Extract the [x, y] coordinate from the center of the cell holding the provided text.  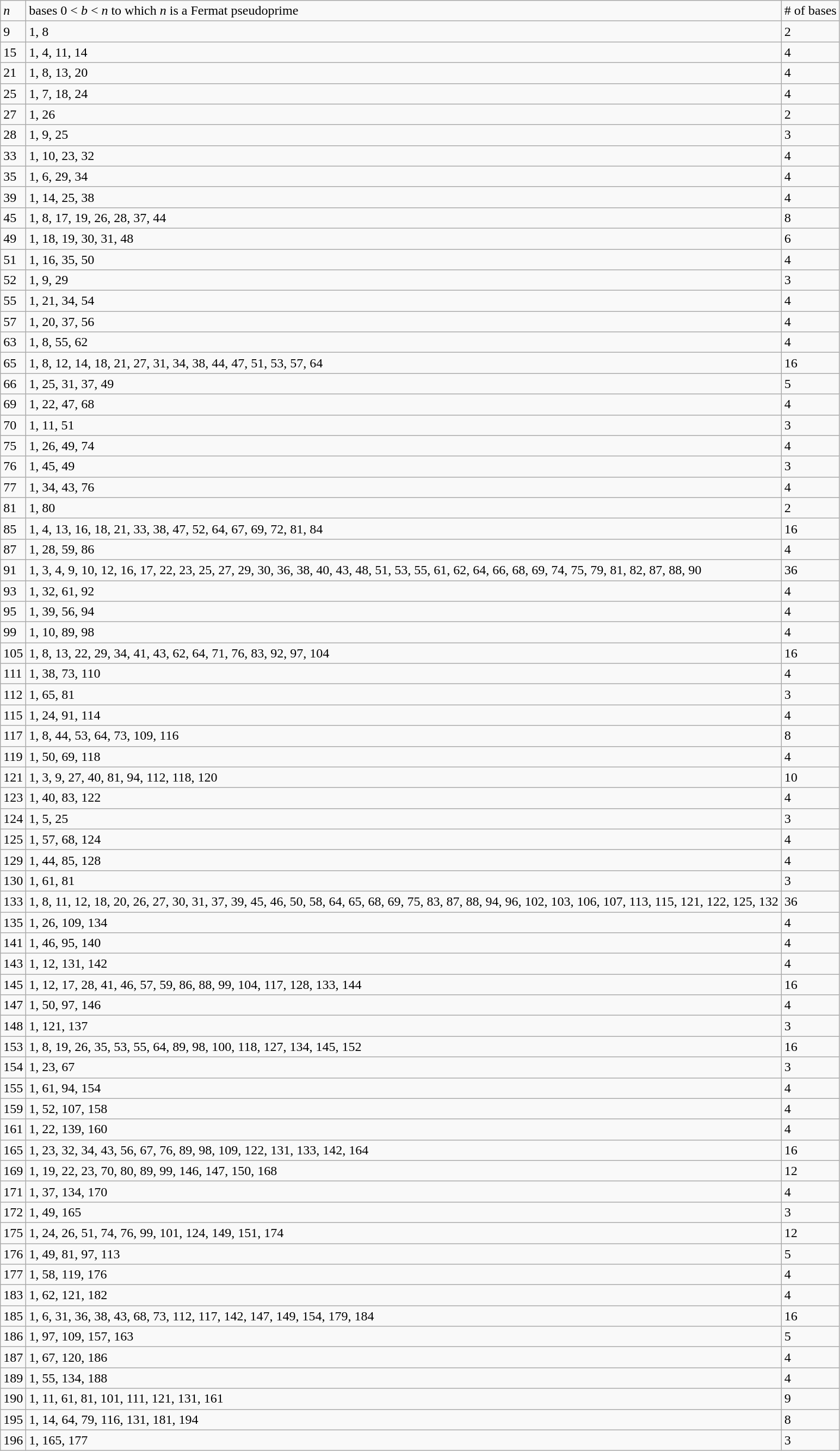
123 [13, 798]
165 [13, 1150]
154 [13, 1067]
117 [13, 736]
119 [13, 757]
1, 10, 89, 98 [404, 632]
1, 14, 25, 38 [404, 197]
189 [13, 1378]
1, 45, 49 [404, 466]
1, 22, 47, 68 [404, 404]
1, 11, 51 [404, 425]
1, 34, 43, 76 [404, 487]
1, 4, 11, 14 [404, 52]
1, 121, 137 [404, 1026]
130 [13, 881]
159 [13, 1109]
52 [13, 280]
1, 23, 32, 34, 43, 56, 67, 76, 89, 98, 109, 122, 131, 133, 142, 164 [404, 1150]
1, 49, 81, 97, 113 [404, 1253]
15 [13, 52]
135 [13, 923]
1, 10, 23, 32 [404, 156]
1, 11, 61, 81, 101, 111, 121, 131, 161 [404, 1399]
bases 0 < b < n to which n is a Fermat pseudoprime [404, 11]
1, 7, 18, 24 [404, 94]
1, 9, 29 [404, 280]
1, 24, 91, 114 [404, 715]
169 [13, 1171]
1, 165, 177 [404, 1440]
121 [13, 777]
1, 8, 19, 26, 35, 53, 55, 64, 89, 98, 100, 118, 127, 134, 145, 152 [404, 1047]
21 [13, 73]
65 [13, 363]
161 [13, 1129]
148 [13, 1026]
1, 26, 49, 74 [404, 446]
196 [13, 1440]
1, 8, 44, 53, 64, 73, 109, 116 [404, 736]
1, 14, 64, 79, 116, 131, 181, 194 [404, 1419]
183 [13, 1295]
155 [13, 1088]
1, 12, 17, 28, 41, 46, 57, 59, 86, 88, 99, 104, 117, 128, 133, 144 [404, 985]
n [13, 11]
95 [13, 612]
133 [13, 901]
49 [13, 238]
143 [13, 964]
141 [13, 943]
115 [13, 715]
25 [13, 94]
28 [13, 135]
63 [13, 342]
87 [13, 549]
10 [811, 777]
66 [13, 384]
75 [13, 446]
1, 46, 95, 140 [404, 943]
1, 40, 83, 122 [404, 798]
57 [13, 322]
70 [13, 425]
190 [13, 1399]
1, 22, 139, 160 [404, 1129]
1, 5, 25 [404, 819]
55 [13, 301]
85 [13, 528]
1, 97, 109, 157, 163 [404, 1337]
111 [13, 674]
39 [13, 197]
124 [13, 819]
1, 55, 134, 188 [404, 1378]
1, 8, 12, 14, 18, 21, 27, 31, 34, 38, 44, 47, 51, 53, 57, 64 [404, 363]
187 [13, 1357]
1, 61, 81 [404, 881]
1, 50, 97, 146 [404, 1005]
1, 24, 26, 51, 74, 76, 99, 101, 124, 149, 151, 174 [404, 1233]
147 [13, 1005]
93 [13, 591]
1, 23, 67 [404, 1067]
1, 58, 119, 176 [404, 1275]
1, 44, 85, 128 [404, 860]
105 [13, 653]
1, 20, 37, 56 [404, 322]
81 [13, 508]
1, 39, 56, 94 [404, 612]
# of bases [811, 11]
171 [13, 1191]
177 [13, 1275]
45 [13, 218]
1, 8, 17, 19, 26, 28, 37, 44 [404, 218]
1, 8 [404, 32]
1, 6, 31, 36, 38, 43, 68, 73, 112, 117, 142, 147, 149, 154, 179, 184 [404, 1316]
91 [13, 570]
33 [13, 156]
1, 32, 61, 92 [404, 591]
1, 65, 81 [404, 694]
1, 28, 59, 86 [404, 549]
172 [13, 1212]
6 [811, 238]
69 [13, 404]
176 [13, 1253]
1, 21, 34, 54 [404, 301]
1, 6, 29, 34 [404, 176]
1, 12, 131, 142 [404, 964]
1, 61, 94, 154 [404, 1088]
153 [13, 1047]
1, 62, 121, 182 [404, 1295]
1, 3, 4, 9, 10, 12, 16, 17, 22, 23, 25, 27, 29, 30, 36, 38, 40, 43, 48, 51, 53, 55, 61, 62, 64, 66, 68, 69, 74, 75, 79, 81, 82, 87, 88, 90 [404, 570]
112 [13, 694]
1, 8, 13, 22, 29, 34, 41, 43, 62, 64, 71, 76, 83, 92, 97, 104 [404, 653]
1, 26, 109, 134 [404, 923]
35 [13, 176]
1, 49, 165 [404, 1212]
1, 67, 120, 186 [404, 1357]
77 [13, 487]
1, 18, 19, 30, 31, 48 [404, 238]
1, 4, 13, 16, 18, 21, 33, 38, 47, 52, 64, 67, 69, 72, 81, 84 [404, 528]
125 [13, 839]
1, 80 [404, 508]
186 [13, 1337]
1, 3, 9, 27, 40, 81, 94, 112, 118, 120 [404, 777]
1, 26 [404, 114]
195 [13, 1419]
76 [13, 466]
1, 57, 68, 124 [404, 839]
1, 25, 31, 37, 49 [404, 384]
51 [13, 260]
1, 8, 13, 20 [404, 73]
1, 50, 69, 118 [404, 757]
1, 8, 55, 62 [404, 342]
175 [13, 1233]
99 [13, 632]
1, 19, 22, 23, 70, 80, 89, 99, 146, 147, 150, 168 [404, 1171]
1, 16, 35, 50 [404, 260]
27 [13, 114]
185 [13, 1316]
129 [13, 860]
1, 9, 25 [404, 135]
1, 37, 134, 170 [404, 1191]
1, 52, 107, 158 [404, 1109]
1, 38, 73, 110 [404, 674]
145 [13, 985]
